Find where the given text appears and provide that cell's center as (x, y) coordinate. 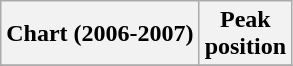
Peakposition (245, 34)
Chart (2006-2007) (100, 34)
